Detect which cell encompasses the target text, then output its (X, Y) center coordinate. 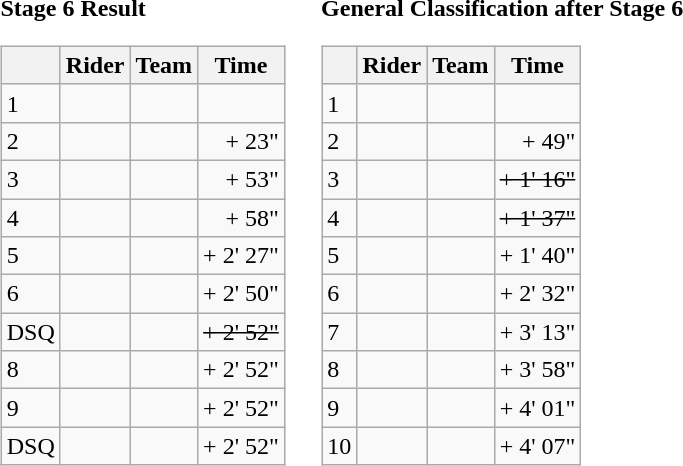
+ 2' 50" (242, 294)
+ 1' 40" (538, 256)
+ 1' 16" (538, 179)
+ 2' 32" (538, 294)
+ 49" (538, 141)
+ 2' 27" (242, 256)
+ 23" (242, 141)
+ 4' 07" (538, 446)
10 (340, 446)
+ 3' 58" (538, 370)
7 (340, 332)
+ 3' 13" (538, 332)
+ 53" (242, 179)
+ 58" (242, 217)
+ 4' 01" (538, 408)
+ 1' 37" (538, 217)
